Scan for the cell matching the given text and deliver its (X, Y) coordinate at center. 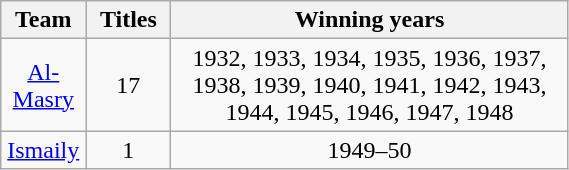
Ismaily (44, 150)
1949–50 (370, 150)
Team (44, 20)
Winning years (370, 20)
Al-Masry (44, 85)
1 (128, 150)
1932, 1933, 1934, 1935, 1936, 1937, 1938, 1939, 1940, 1941, 1942, 1943, 1944, 1945, 1946, 1947, 1948 (370, 85)
Titles (128, 20)
17 (128, 85)
